For the text-containing cell, return its midpoint in [x, y] coordinate format. 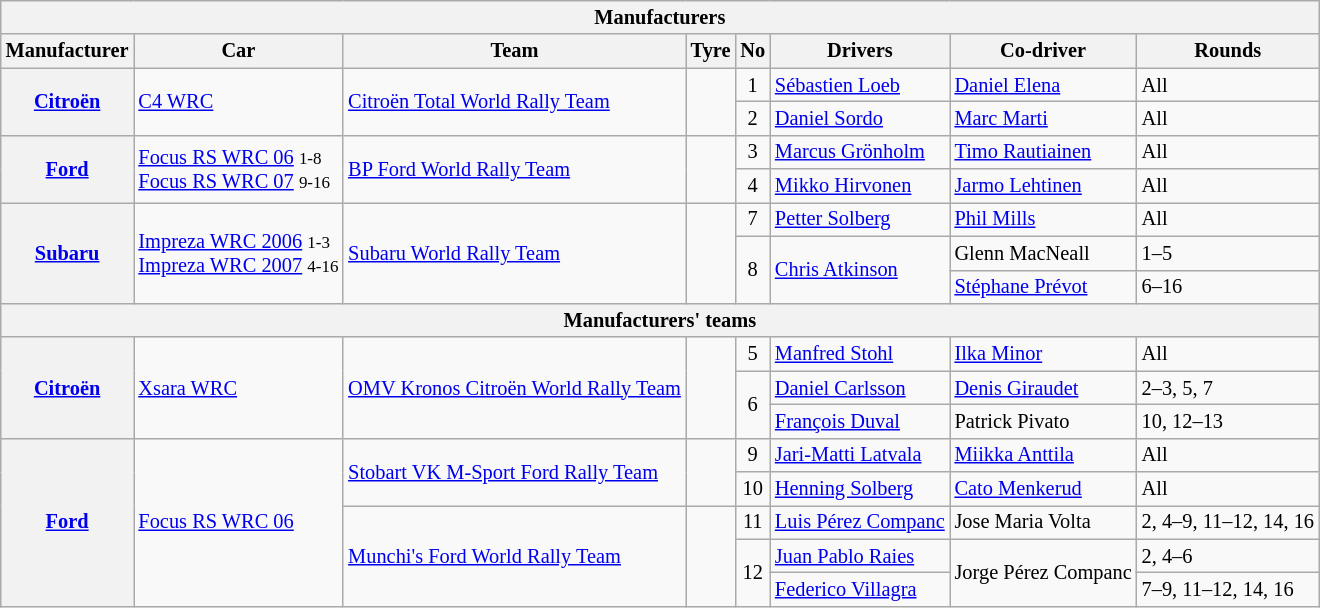
4 [752, 186]
Miikka Anttila [1044, 455]
6 [752, 404]
3 [752, 152]
OMV Kronos Citroën World Rally Team [514, 388]
2, 4–9, 11–12, 14, 16 [1228, 522]
Jarmo Lehtinen [1044, 186]
Subaru [68, 252]
9 [752, 455]
Daniel Elena [1044, 85]
Tyre [711, 51]
Manufacturers [660, 17]
2 [752, 118]
Marcus Grönholm [860, 152]
5 [752, 354]
Mikko Hirvonen [860, 186]
Drivers [860, 51]
Cato Menkerud [1044, 489]
Xsara WRC [239, 388]
Stéphane Prévot [1044, 287]
Henning Solberg [860, 489]
Luis Pérez Companc [860, 522]
Subaru World Rally Team [514, 252]
Manfred Stohl [860, 354]
10 [752, 489]
Co-driver [1044, 51]
Glenn MacNeall [1044, 253]
Manufacturers' teams [660, 320]
Car [239, 51]
Manufacturer [68, 51]
12 [752, 572]
7 [752, 219]
Patrick Pivato [1044, 421]
Stobart VK M-Sport Ford Rally Team [514, 472]
François Duval [860, 421]
Focus RS WRC 06 1-8Focus RS WRC 07 9-16 [239, 168]
2, 4–6 [1228, 556]
8 [752, 270]
Jari-Matti Latvala [860, 455]
No [752, 51]
11 [752, 522]
Marc Marti [1044, 118]
6–16 [1228, 287]
Phil Mills [1044, 219]
2–3, 5, 7 [1228, 388]
Munchi's Ford World Rally Team [514, 556]
1–5 [1228, 253]
C4 WRC [239, 102]
Denis Giraudet [1044, 388]
Petter Solberg [860, 219]
1 [752, 85]
Jorge Pérez Companc [1044, 572]
Citroën Total World Rally Team [514, 102]
Ilka Minor [1044, 354]
7–9, 11–12, 14, 16 [1228, 589]
Daniel Sordo [860, 118]
Timo Rautiainen [1044, 152]
Focus RS WRC 06 [239, 522]
Team [514, 51]
Rounds [1228, 51]
Federico Villagra [860, 589]
BP Ford World Rally Team [514, 168]
Juan Pablo Raies [860, 556]
10, 12–13 [1228, 421]
Daniel Carlsson [860, 388]
Sébastien Loeb [860, 85]
Impreza WRC 2006 1-3Impreza WRC 2007 4-16 [239, 252]
Jose Maria Volta [1044, 522]
Chris Atkinson [860, 270]
